Extract the [X, Y] coordinate from the center of the cell holding the provided text.  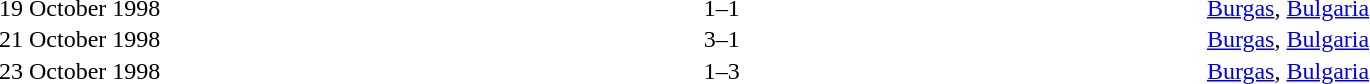
3–1 [722, 39]
